Pinpoint the cell where the given text exists, returning its (X, Y) midpoint coordinate. 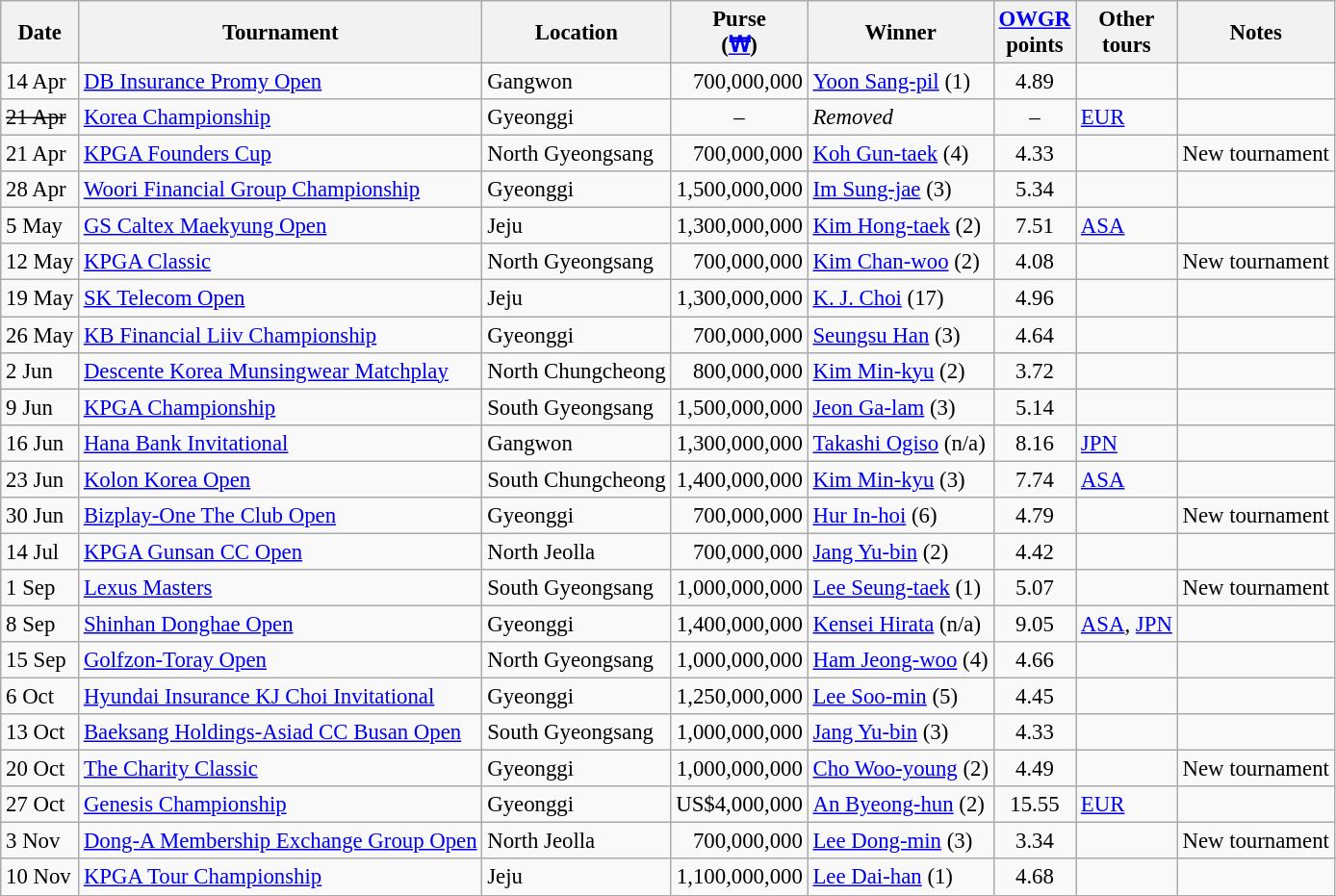
Jang Yu-bin (3) (901, 732)
4.96 (1034, 298)
Descente Korea Munsingwear Matchplay (281, 371)
Notes (1255, 33)
Yoon Sang-pil (1) (901, 82)
KPGA Tour Championship (281, 878)
Kim Min-kyu (3) (901, 479)
27 Oct (40, 805)
Lee Dai-han (1) (901, 878)
15.55 (1034, 805)
10 Nov (40, 878)
23 Jun (40, 479)
Kensei Hirata (n/a) (901, 624)
Lee Soo-min (5) (901, 697)
Bizplay-One The Club Open (281, 516)
JPN (1127, 443)
9.05 (1034, 624)
9 Jun (40, 407)
Kim Chan-woo (2) (901, 263)
8.16 (1034, 443)
Tournament (281, 33)
28 Apr (40, 190)
4.68 (1034, 878)
OWGRpoints (1034, 33)
26 May (40, 335)
Hyundai Insurance KJ Choi Invitational (281, 697)
4.66 (1034, 660)
Lexus Masters (281, 588)
4.08 (1034, 263)
Jeon Ga-lam (3) (901, 407)
Kolon Korea Open (281, 479)
5.07 (1034, 588)
5 May (40, 226)
Kim Hong-taek (2) (901, 226)
3.72 (1034, 371)
Lee Seung-taek (1) (901, 588)
4.79 (1034, 516)
Kim Min-kyu (2) (901, 371)
4.49 (1034, 769)
5.34 (1034, 190)
30 Jun (40, 516)
14 Apr (40, 82)
South Chungcheong (577, 479)
An Byeong-hun (2) (901, 805)
15 Sep (40, 660)
ASA, JPN (1127, 624)
4.89 (1034, 82)
KPGA Classic (281, 263)
KPGA Gunsan CC Open (281, 551)
Dong-A Membership Exchange Group Open (281, 841)
1 Sep (40, 588)
13 Oct (40, 732)
DB Insurance Promy Open (281, 82)
19 May (40, 298)
3 Nov (40, 841)
Koh Gun-taek (4) (901, 154)
SK Telecom Open (281, 298)
Winner (901, 33)
Date (40, 33)
7.74 (1034, 479)
Location (577, 33)
800,000,000 (739, 371)
Im Sung-jae (3) (901, 190)
16 Jun (40, 443)
Woori Financial Group Championship (281, 190)
Hur In-hoi (6) (901, 516)
Lee Dong-min (3) (901, 841)
14 Jul (40, 551)
The Charity Classic (281, 769)
Cho Woo-young (2) (901, 769)
Hana Bank Invitational (281, 443)
1,100,000,000 (739, 878)
1,250,000,000 (739, 697)
2 Jun (40, 371)
6 Oct (40, 697)
20 Oct (40, 769)
Korea Championship (281, 117)
GS Caltex Maekyung Open (281, 226)
7.51 (1034, 226)
Purse(₩) (739, 33)
US$4,000,000 (739, 805)
Ham Jeong-woo (4) (901, 660)
8 Sep (40, 624)
K. J. Choi (17) (901, 298)
12 May (40, 263)
Othertours (1127, 33)
4.42 (1034, 551)
Takashi Ogiso (n/a) (901, 443)
Shinhan Donghae Open (281, 624)
Jang Yu-bin (2) (901, 551)
4.45 (1034, 697)
North Chungcheong (577, 371)
KPGA Championship (281, 407)
Seungsu Han (3) (901, 335)
KPGA Founders Cup (281, 154)
Genesis Championship (281, 805)
5.14 (1034, 407)
Baeksang Holdings-Asiad CC Busan Open (281, 732)
Removed (901, 117)
KB Financial Liiv Championship (281, 335)
Golfzon-Toray Open (281, 660)
3.34 (1034, 841)
4.64 (1034, 335)
